Identify which cell holds the provided text, then report its [x, y] central coordinate. 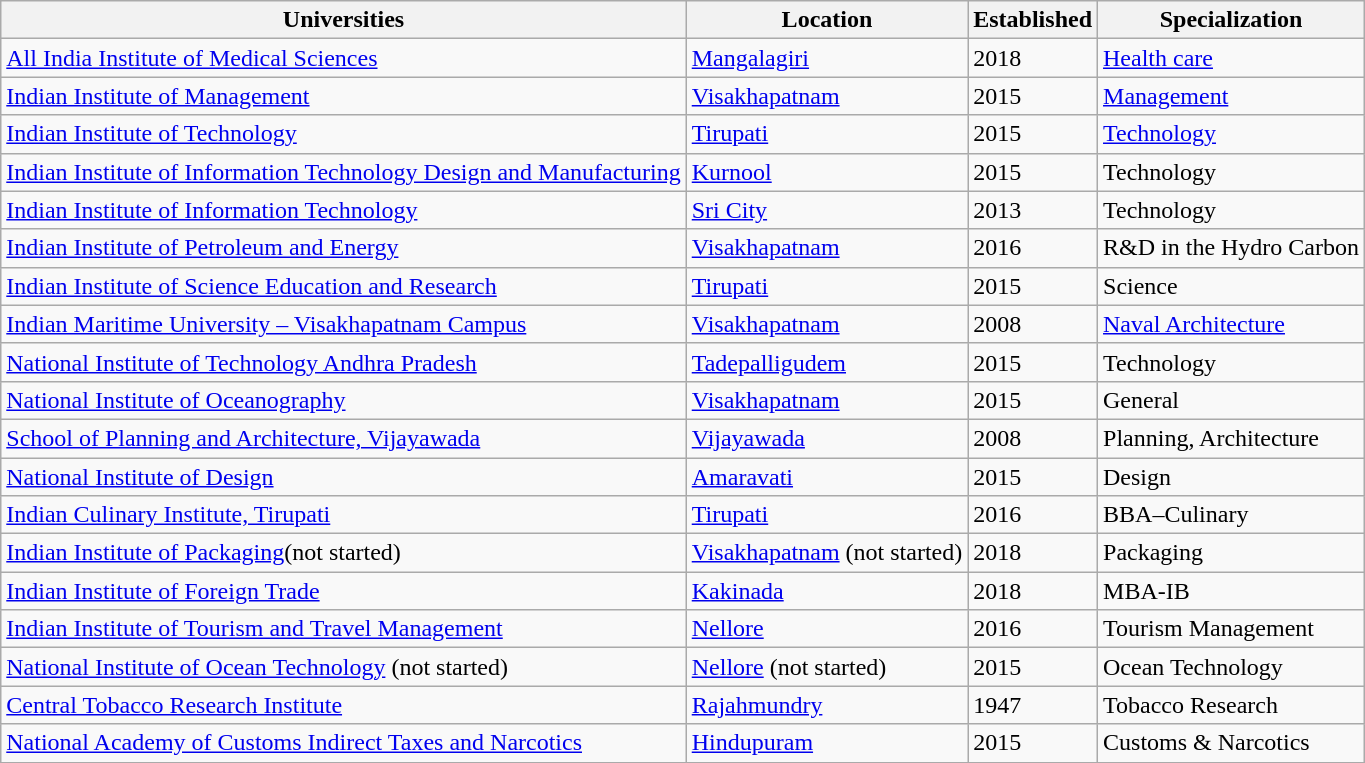
Kakinada [827, 591]
National Institute of Ocean Technology (not started) [344, 667]
Science [1232, 286]
National Academy of Customs Indirect Taxes and Narcotics [344, 743]
Indian Culinary Institute, Tirupati [344, 515]
General [1232, 400]
Indian Institute of Information Technology Design and Manufacturing [344, 172]
Ocean Technology [1232, 667]
Amaravati [827, 477]
National Institute of Design [344, 477]
Sri City [827, 210]
2013 [1033, 210]
Hindupuram [827, 743]
Indian Institute of Information Technology [344, 210]
Nellore [827, 629]
Indian Institute of Science Education and Research [344, 286]
Established [1033, 20]
Visakhapatnam (not started) [827, 553]
National Institute of Technology Andhra Pradesh [344, 362]
Naval Architecture [1232, 324]
Indian Institute of Tourism and Travel Management [344, 629]
Specialization [1232, 20]
Indian Institute of Foreign Trade [344, 591]
Central Tobacco Research Institute [344, 705]
Kurnool [827, 172]
Vijayawada [827, 438]
School of Planning and Architecture, Vijayawada [344, 438]
Packaging [1232, 553]
Tourism Management [1232, 629]
Rajahmundry [827, 705]
R&D in the Hydro Carbon [1232, 248]
Nellore (not started) [827, 667]
Tadepalligudem [827, 362]
1947 [1033, 705]
Planning, Architecture [1232, 438]
MBA-IB [1232, 591]
Universities [344, 20]
Indian Institute of Management [344, 96]
Management [1232, 96]
Mangalagiri [827, 58]
Health care [1232, 58]
Indian Institute of Packaging(not started) [344, 553]
Design [1232, 477]
Location [827, 20]
Indian Institute of Technology [344, 134]
All India Institute of Medical Sciences [344, 58]
National Institute of Oceanography [344, 400]
Indian Institute of Petroleum and Energy [344, 248]
Customs & Narcotics [1232, 743]
Tobacco Research [1232, 705]
Indian Maritime University – Visakhapatnam Campus [344, 324]
BBA–Culinary [1232, 515]
